From the cell containing the given text, extract its center point as (x, y) coordinate. 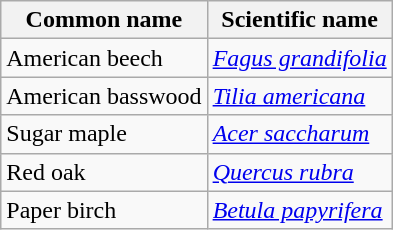
Fagus grandifolia (300, 58)
American basswood (104, 96)
Acer saccharum (300, 134)
Red oak (104, 172)
Common name (104, 20)
Quercus rubra (300, 172)
Paper birch (104, 210)
American beech (104, 58)
Betula papyrifera (300, 210)
Scientific name (300, 20)
Sugar maple (104, 134)
Tilia americana (300, 96)
